Return the [x, y] coordinate for the center point of the cell that contains the specified text.  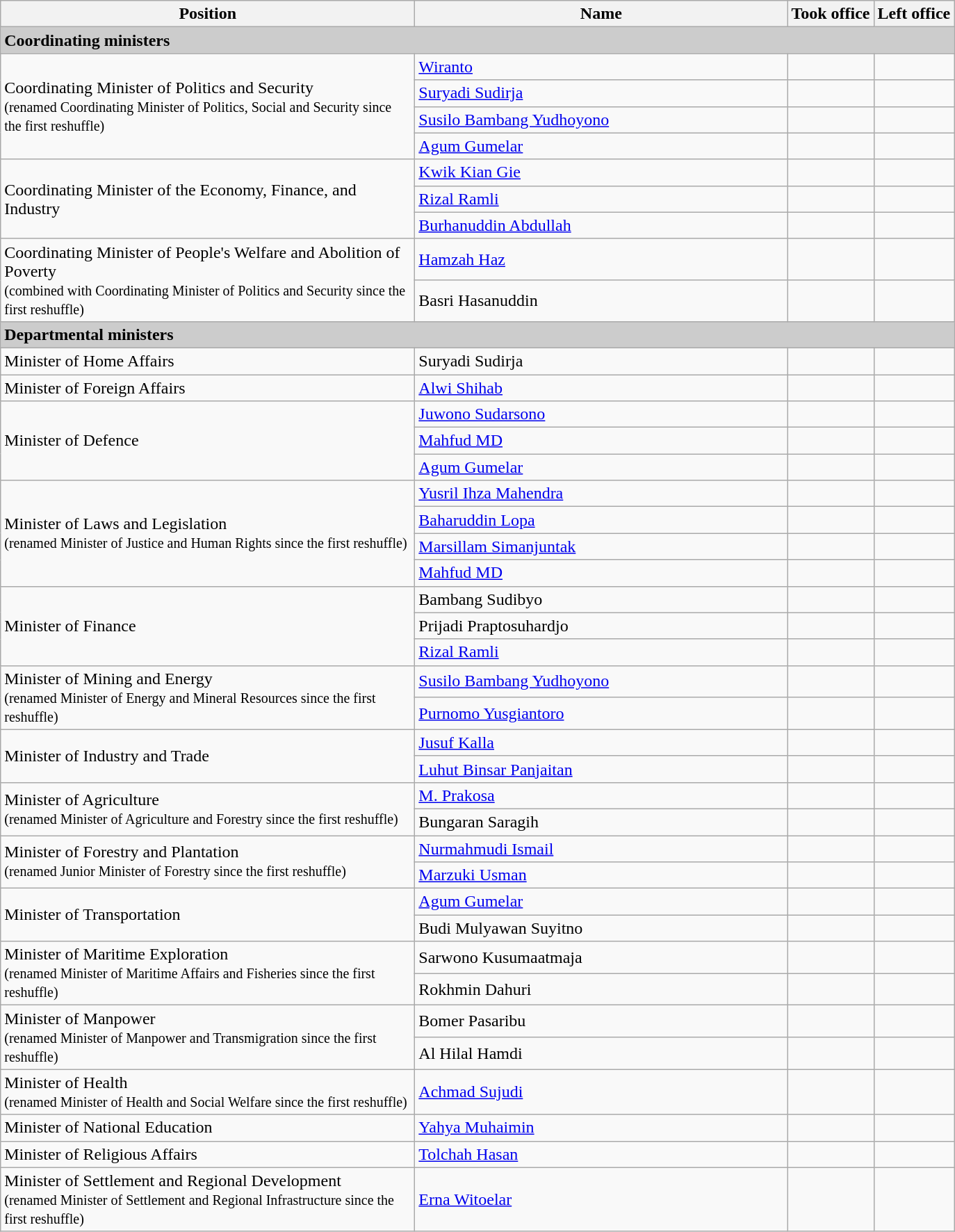
Erna Witoelar [601, 1199]
Minister of Transportation [208, 915]
Marsillam Simanjuntak [601, 546]
Left office [914, 14]
Minister of Finance [208, 626]
Minister of Home Affairs [208, 361]
Departmental ministers [477, 334]
Kwik Kian Gie [601, 172]
Minister of Settlement and Regional Development(renamed Minister of Settlement and Regional Infrastructure since the first reshuffle) [208, 1199]
Burhanuddin Abdullah [601, 225]
Coordinating ministers [477, 40]
Yusril Ihza Mahendra [601, 494]
Minister of Industry and Trade [208, 756]
Minister of Laws and Legislation(renamed Minister of Justice and Human Rights since the first reshuffle) [208, 533]
Minister of Manpower(renamed Minister of Manpower and Transmigration since the first reshuffle) [208, 1037]
Tolchah Hasan [601, 1154]
Coordinating Minister of Politics and Security(renamed Coordinating Minister of Politics, Social and Security since the first reshuffle) [208, 106]
Minister of Foreign Affairs [208, 387]
Minister of Maritime Exploration(renamed Minister of Maritime Affairs and Fisheries since the first reshuffle) [208, 973]
Minister of Health(renamed Minister of Health and Social Welfare since the first reshuffle) [208, 1092]
Minister of Forestry and Plantation(renamed Junior Minister of Forestry since the first reshuffle) [208, 862]
Purnomo Yusgiantoro [601, 713]
Minister of Mining and Energy(renamed Minister of Energy and Mineral Resources since the first reshuffle) [208, 697]
Minister of Agriculture(renamed Minister of Agriculture and Forestry since the first reshuffle) [208, 809]
Prijadi Praptosuhardjo [601, 626]
Baharuddin Lopa [601, 520]
Budi Mulyawan Suyitno [601, 928]
Sarwono Kusumaatmaja [601, 957]
Name [601, 14]
Yahya Muhaimin [601, 1128]
Basri Hasanuddin [601, 301]
Al Hilal Hamdi [601, 1053]
Hamzah Haz [601, 259]
Alwi Shihab [601, 387]
Marzuki Usman [601, 875]
Position [208, 14]
Bungaran Saragih [601, 822]
Juwono Sudarsono [601, 414]
M. Prakosa [601, 795]
Minister of Religious Affairs [208, 1154]
Took office [831, 14]
Minister of Defence [208, 441]
Luhut Binsar Panjaitan [601, 769]
Rokhmin Dahuri [601, 989]
Nurmahmudi Ismail [601, 849]
Achmad Sujudi [601, 1092]
Bambang Sudibyo [601, 599]
Jusuf Kalla [601, 743]
Coordinating Minister of the Economy, Finance, and Industry [208, 199]
Wiranto [601, 67]
Bomer Pasaribu [601, 1021]
Minister of National Education [208, 1128]
